Capture the cell that displays the provided text and extract its (x, y) central coordinate. 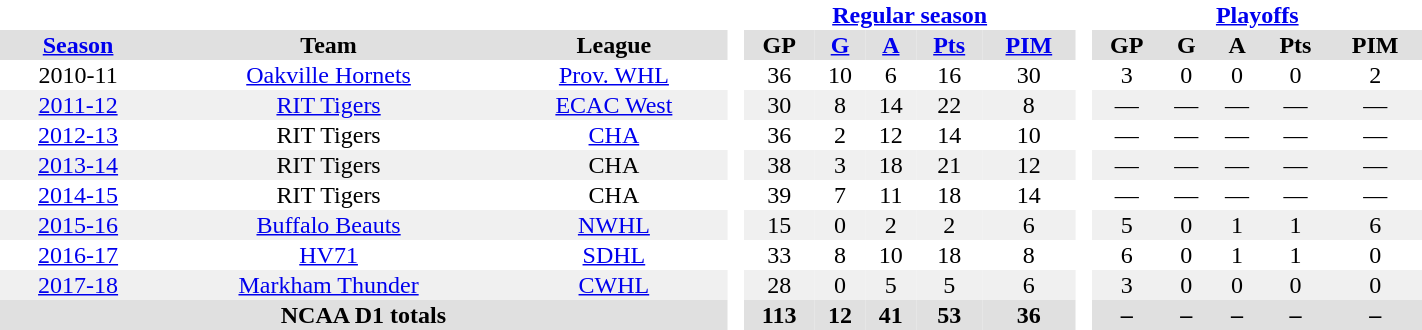
NWHL (614, 225)
2012-13 (78, 135)
2017-18 (78, 285)
28 (780, 285)
22 (949, 105)
33 (780, 255)
7 (840, 195)
Season (78, 45)
2014-15 (78, 195)
NCAA D1 totals (364, 315)
Prov. WHL (614, 75)
CWHL (614, 285)
38 (780, 165)
15 (780, 225)
2011-12 (78, 105)
2015-16 (78, 225)
2010-11 (78, 75)
SDHL (614, 255)
41 (890, 315)
HV71 (328, 255)
2013-14 (78, 165)
16 (949, 75)
Markham Thunder (328, 285)
Team (328, 45)
53 (949, 315)
Oakville Hornets (328, 75)
11 (890, 195)
Buffalo Beauts (328, 225)
ECAC West (614, 105)
Playoffs (1258, 15)
League (614, 45)
2016-17 (78, 255)
21 (949, 165)
Regular season (910, 15)
113 (780, 315)
39 (780, 195)
